Provide the (X, Y) coordinate of the cell's center where the given text is located.  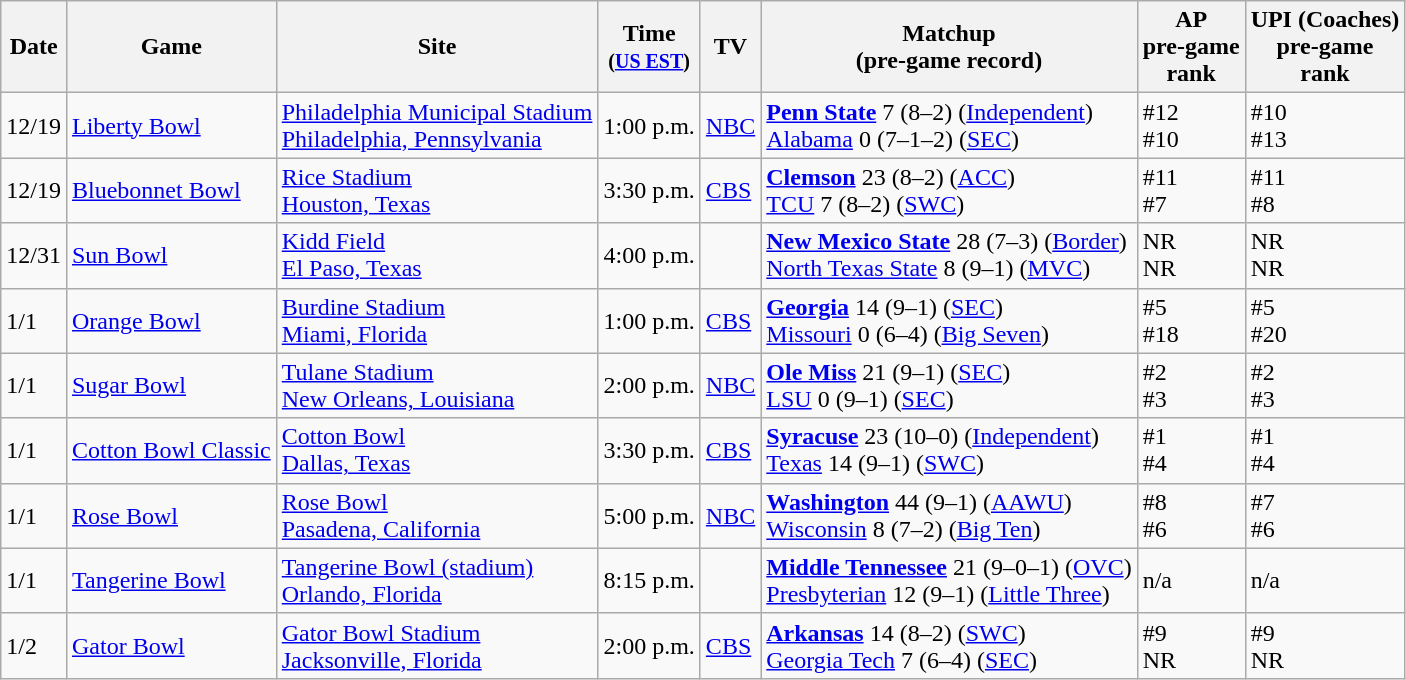
#11#8 (1325, 190)
Tulane Stadium New Orleans, Louisiana (437, 386)
Middle Tennessee 21 (9–0–1) (OVC)Presbyterian 12 (9–1) (Little Three) (949, 580)
#12#10 (1191, 126)
Site (437, 47)
Washington 44 (9–1) (AAWU)Wisconsin 8 (7–2) (Big Ten) (949, 516)
Georgia 14 (9–1) (SEC)Missouri 0 (6–4) (Big Seven) (949, 320)
#8#6 (1191, 516)
Penn State 7 (8–2) (Independent)Alabama 0 (7–1–2) (SEC) (949, 126)
Matchup(pre-game record) (949, 47)
#7#6 (1325, 516)
Ole Miss 21 (9–1) (SEC)LSU 0 (9–1) (SEC) (949, 386)
Cotton Bowl Classic (171, 450)
Rose Bowl (171, 516)
Game (171, 47)
Tangerine Bowl (171, 580)
Time(US EST) (649, 47)
8:15 p.m. (649, 580)
5:00 p.m. (649, 516)
UPI (Coaches)pre-gamerank (1325, 47)
Liberty Bowl (171, 126)
#10#13 (1325, 126)
Clemson 23 (8–2) (ACC)TCU 7 (8–2) (SWC) (949, 190)
APpre-gamerank (1191, 47)
Burdine Stadium Miami, Florida (437, 320)
#11#7 (1191, 190)
Gator Bowl (171, 646)
Syracuse 23 (10–0) (Independent)Texas 14 (9–1) (SWC) (949, 450)
Date (34, 47)
Cotton Bowl Dallas, Texas (437, 450)
Rice StadiumHouston, Texas (437, 190)
Gator Bowl Stadium Jacksonville, Florida (437, 646)
New Mexico State 28 (7–3) (Border)North Texas State 8 (9–1) (MVC) (949, 256)
Tangerine Bowl (stadium) Orlando, Florida (437, 580)
Kidd Field El Paso, Texas (437, 256)
Arkansas 14 (8–2) (SWC)Georgia Tech 7 (6–4) (SEC) (949, 646)
Sugar Bowl (171, 386)
Bluebonnet Bowl (171, 190)
Sun Bowl (171, 256)
#5#18 (1191, 320)
TV (730, 47)
12/31 (34, 256)
Orange Bowl (171, 320)
#5#20 (1325, 320)
4:00 p.m. (649, 256)
Philadelphia Municipal StadiumPhiladelphia, Pennsylvania (437, 126)
1/2 (34, 646)
Rose Bowl Pasadena, California (437, 516)
